Determine the (x, y) coordinate at the center of the cell enclosing the given text.  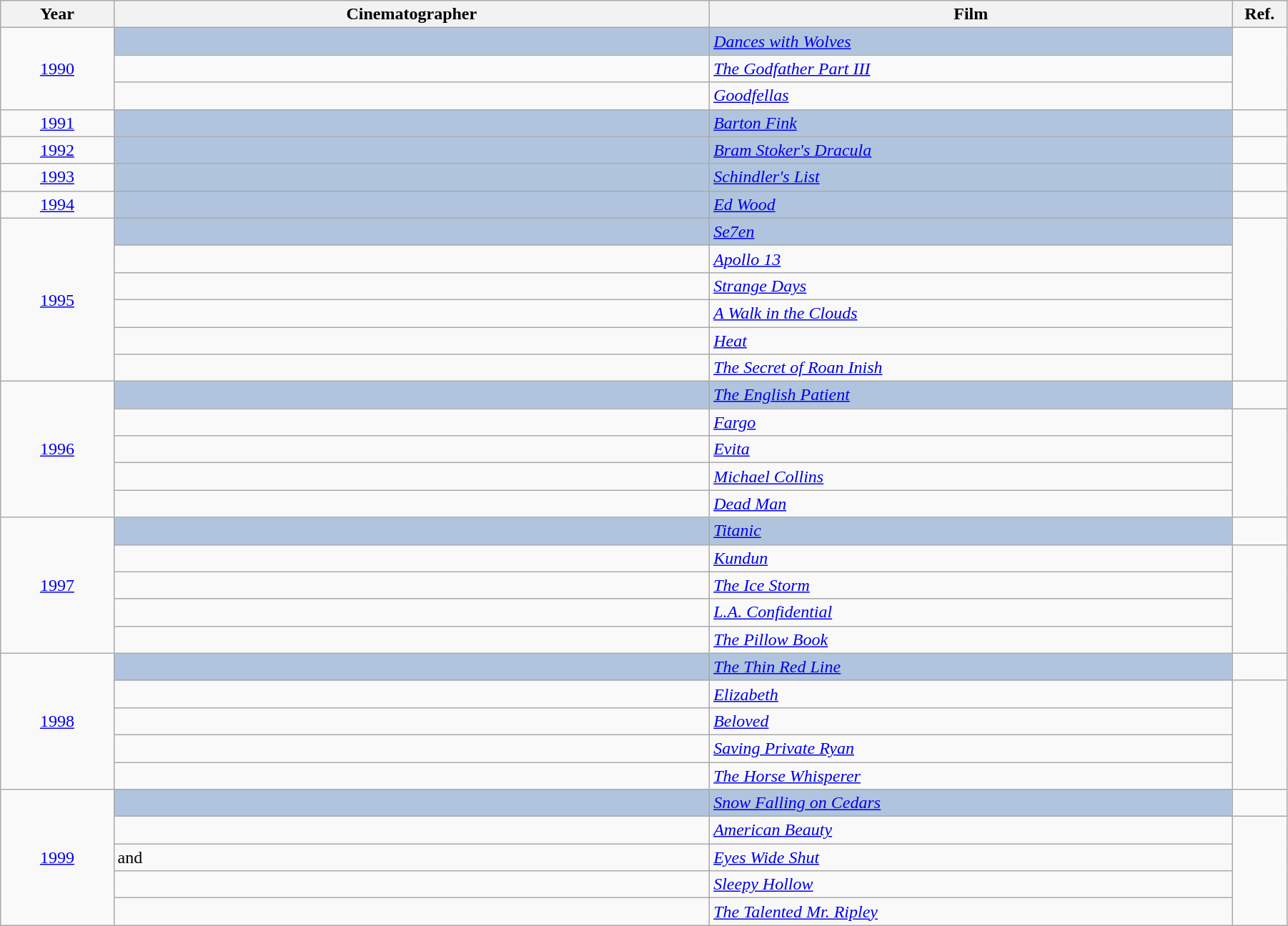
1990 (57, 69)
and (412, 857)
Beloved (971, 721)
The Horse Whisperer (971, 775)
Apollo 13 (971, 259)
1992 (57, 150)
Bram Stoker's Dracula (971, 150)
Ref. (1259, 14)
The Thin Red Line (971, 667)
Cinematographer (412, 14)
Heat (971, 341)
Dances with Wolves (971, 41)
The Secret of Roan Inish (971, 368)
American Beauty (971, 830)
1991 (57, 123)
L.A. Confidential (971, 612)
Saving Private Ryan (971, 748)
The English Patient (971, 395)
Dead Man (971, 504)
1995 (57, 299)
Elizabeth (971, 694)
1997 (57, 585)
Year (57, 14)
Ed Wood (971, 204)
Schindler's List (971, 177)
1993 (57, 177)
Sleepy Hollow (971, 885)
Evita (971, 449)
The Godfather Part III (971, 69)
Goodfellas (971, 96)
Snow Falling on Cedars (971, 803)
1996 (57, 449)
1994 (57, 204)
Michael Collins (971, 477)
A Walk in the Clouds (971, 313)
The Talented Mr. Ripley (971, 912)
1998 (57, 721)
Barton Fink (971, 123)
Titanic (971, 531)
Se7en (971, 231)
1999 (57, 857)
Strange Days (971, 286)
Fargo (971, 422)
Film (971, 14)
Kundun (971, 558)
The Pillow Book (971, 639)
The Ice Storm (971, 585)
Eyes Wide Shut (971, 857)
